Pinpoint the cell where the given text exists, returning its [X, Y] midpoint coordinate. 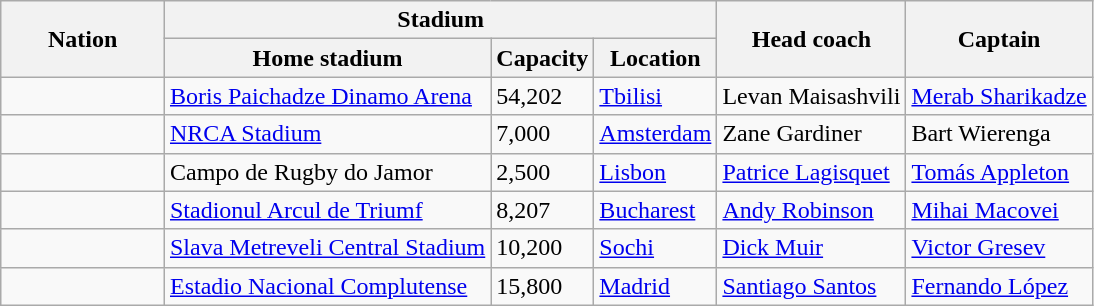
54,202 [542, 96]
Dick Muir [812, 248]
Madrid [656, 286]
Slava Metreveli Central Stadium [327, 248]
Mihai Macovei [999, 210]
Santiago Santos [812, 286]
Amsterdam [656, 134]
Merab Sharikadze [999, 96]
Stadionul Arcul de Triumf [327, 210]
2,500 [542, 172]
10,200 [542, 248]
7,000 [542, 134]
Boris Paichadze Dinamo Arena [327, 96]
Captain [999, 39]
Nation [83, 39]
Bart Wierenga [999, 134]
15,800 [542, 286]
Head coach [812, 39]
Fernando López [999, 286]
Levan Maisashvili [812, 96]
Tbilisi [656, 96]
Capacity [542, 58]
Campo de Rugby do Jamor [327, 172]
8,207 [542, 210]
Home stadium [327, 58]
Location [656, 58]
Stadium [440, 20]
Victor Gresev [999, 248]
Sochi [656, 248]
Zane Gardiner [812, 134]
Estadio Nacional Complutense [327, 286]
Patrice Lagisquet [812, 172]
Andy Robinson [812, 210]
Lisbon [656, 172]
Tomás Appleton [999, 172]
Bucharest [656, 210]
NRCA Stadium [327, 134]
